Pinpoint the cell where the given text exists, returning its [x, y] midpoint coordinate. 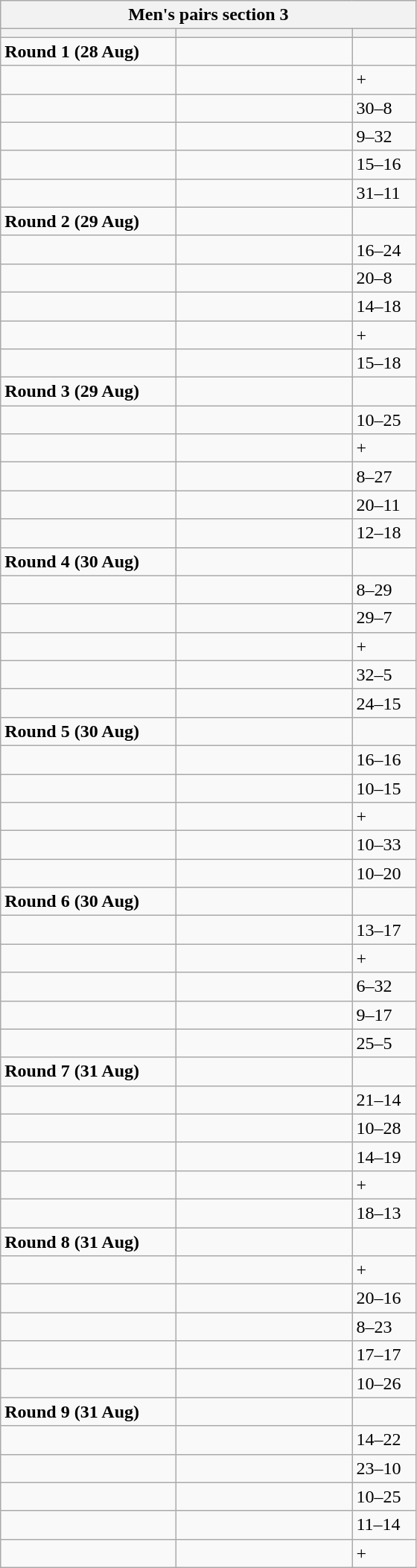
10–28 [384, 1128]
24–15 [384, 703]
21–14 [384, 1100]
Round 5 (30 Aug) [89, 731]
15–18 [384, 363]
18–13 [384, 1213]
Round 2 (29 Aug) [89, 221]
Round 9 (31 Aug) [89, 1412]
10–20 [384, 873]
11–14 [384, 1525]
20–11 [384, 505]
14–22 [384, 1440]
Round 4 (30 Aug) [89, 561]
25–5 [384, 1043]
10–15 [384, 788]
10–26 [384, 1383]
8–29 [384, 590]
29–7 [384, 618]
9–32 [384, 136]
20–16 [384, 1298]
30–8 [384, 108]
Round 6 (30 Aug) [89, 902]
20–8 [384, 278]
Round 1 (28 Aug) [89, 51]
10–33 [384, 845]
16–16 [384, 759]
Round 3 (29 Aug) [89, 392]
17–17 [384, 1355]
31–11 [384, 193]
8–27 [384, 477]
Men's pairs section 3 [208, 15]
16–24 [384, 249]
15–16 [384, 165]
9–17 [384, 1015]
23–10 [384, 1468]
Round 8 (31 Aug) [89, 1241]
14–19 [384, 1156]
32–5 [384, 675]
6–32 [384, 987]
12–18 [384, 533]
14–18 [384, 306]
Round 7 (31 Aug) [89, 1071]
8–23 [384, 1327]
13–17 [384, 930]
